Extract the [X, Y] coordinate from the center of the cell holding the provided text.  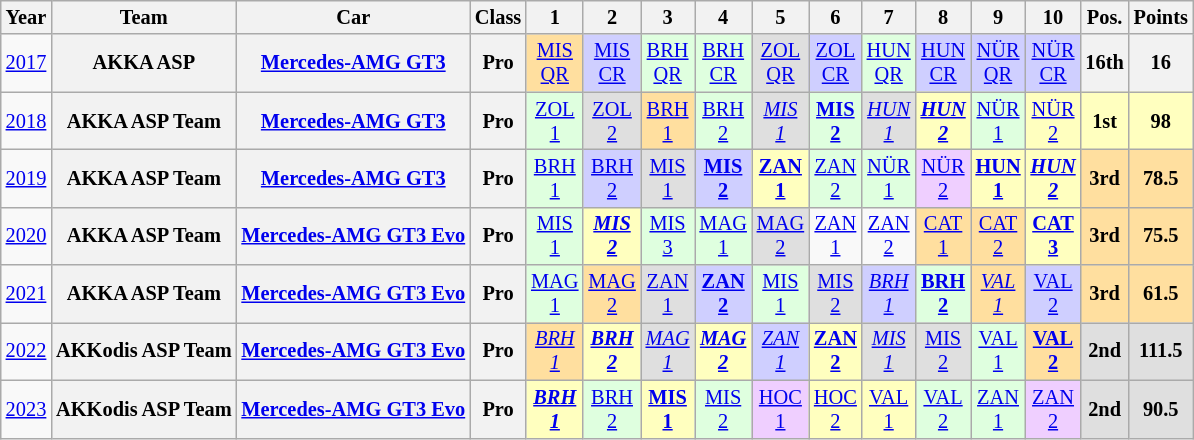
HOC2 [836, 409]
90.5 [1161, 409]
111.5 [1161, 351]
9 [998, 17]
Car [353, 17]
AKKA ASP [144, 63]
16th [1105, 63]
5 [780, 17]
16 [1161, 63]
HUNQR [889, 63]
6 [836, 17]
NÜRCR [1054, 63]
1 [554, 17]
ZOLQR [780, 63]
Pos. [1105, 17]
8 [944, 17]
HUNCR [944, 63]
3 [668, 17]
2019 [26, 178]
2017 [26, 63]
1st [1105, 121]
MIS3 [668, 236]
MISQR [554, 63]
78.5 [1161, 178]
ZOL1 [554, 121]
2018 [26, 121]
2 [612, 17]
HOC1 [780, 409]
2020 [26, 236]
2021 [26, 294]
NÜRQR [998, 63]
VAL2 [944, 409]
BRHCR [722, 63]
98 [1161, 121]
Team [144, 17]
7 [889, 17]
Points [1161, 17]
ZOLCR [836, 63]
CAT2 [998, 236]
MISCR [612, 63]
10 [1054, 17]
BRHQR [668, 63]
4 [722, 17]
CAT1 [944, 236]
61.5 [1161, 294]
2022 [26, 351]
ZOL2 [612, 121]
Year [26, 17]
Class [498, 17]
2023 [26, 409]
75.5 [1161, 236]
CAT3 [1054, 236]
